Search for the cell housing the specified text and yield its (X, Y) center coordinate. 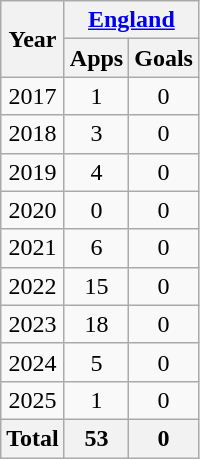
Year (33, 39)
2019 (33, 172)
Apps (96, 58)
Goals (164, 58)
2017 (33, 96)
5 (96, 362)
6 (96, 248)
2024 (33, 362)
15 (96, 286)
2025 (33, 400)
18 (96, 324)
2020 (33, 210)
2022 (33, 286)
England (131, 20)
4 (96, 172)
2021 (33, 248)
53 (96, 438)
2023 (33, 324)
3 (96, 134)
Total (33, 438)
2018 (33, 134)
